Identify which cell holds the provided text, then report its [x, y] central coordinate. 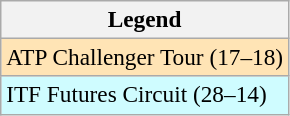
ATP Challenger Tour (17–18) [145, 57]
Legend [145, 19]
ITF Futures Circuit (28–14) [145, 95]
